Detect which cell encompasses the target text, then output its [x, y] center coordinate. 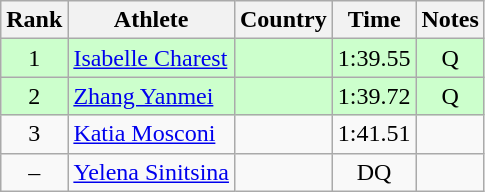
1:39.72 [374, 96]
DQ [374, 172]
Zhang Yanmei [152, 96]
Yelena Sinitsina [152, 172]
– [34, 172]
Country [283, 20]
Notes [450, 20]
Rank [34, 20]
Katia Mosconi [152, 134]
Athlete [152, 20]
2 [34, 96]
1:39.55 [374, 58]
Isabelle Charest [152, 58]
1:41.51 [374, 134]
3 [34, 134]
Time [374, 20]
1 [34, 58]
